Output the [x, y] coordinate of the center of the cell containing the given text.  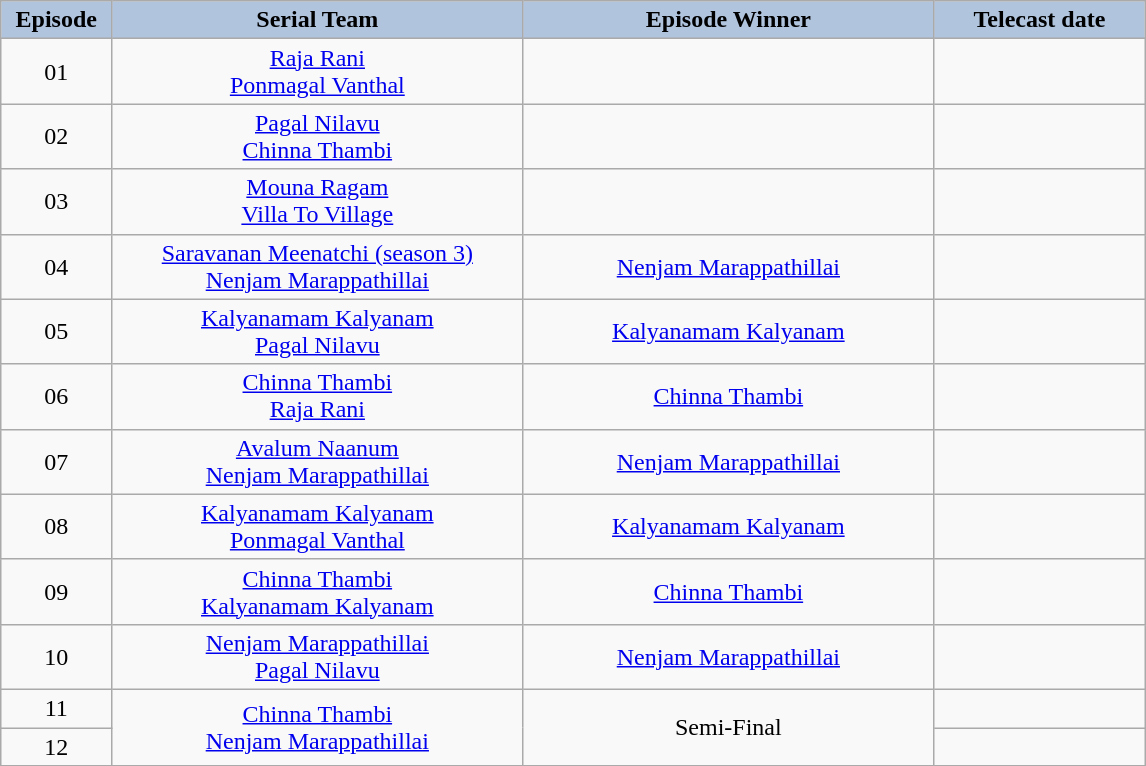
Pagal Nilavu Chinna Thambi [318, 136]
08 [56, 526]
Kalyanamam Kalyanam Ponmagal Vanthal [318, 526]
Chinna Thambi Nenjam Marappathillai [318, 727]
Telecast date [1040, 20]
Episode Winner [728, 20]
Chinna Thambi Kalyanamam Kalyanam [318, 592]
Saravanan Meenatchi (season 3) Nenjam Marappathillai [318, 266]
Semi-Final [728, 727]
Chinna Thambi Raja Rani [318, 396]
03 [56, 202]
Kalyanamam Kalyanam Pagal Nilavu [318, 332]
Avalum Naanum Nenjam Marappathillai [318, 462]
01 [56, 72]
09 [56, 592]
07 [56, 462]
Raja Rani Ponmagal Vanthal [318, 72]
12 [56, 747]
06 [56, 396]
Mouna Ragam Villa To Village [318, 202]
Episode [56, 20]
11 [56, 708]
04 [56, 266]
Serial Team [318, 20]
02 [56, 136]
Nenjam Marappathillai Pagal Nilavu [318, 656]
10 [56, 656]
05 [56, 332]
